Pinpoint the cell where the given text exists, returning its [x, y] midpoint coordinate. 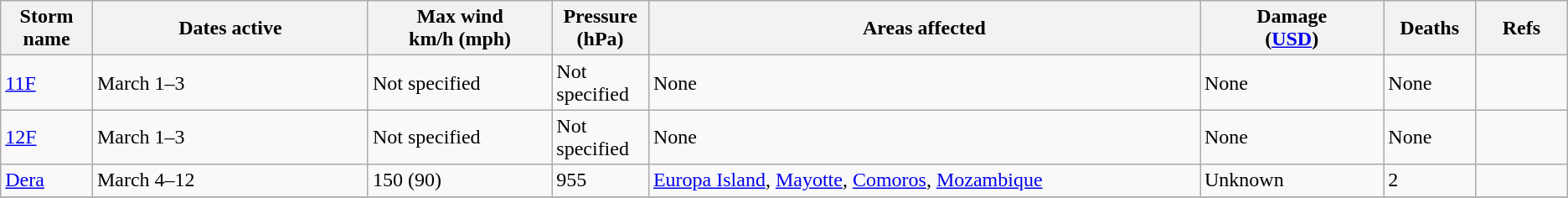
Deaths [1430, 29]
Unknown [1292, 180]
Dates active [230, 29]
150 (90) [459, 180]
Areas affected [924, 29]
11F [47, 82]
12F [47, 138]
Storm name [47, 29]
955 [601, 180]
2 [1430, 180]
Dera [47, 180]
Refs [1521, 29]
March 4–12 [230, 180]
Pressure(hPa) [601, 29]
Damage(USD) [1292, 29]
Max windkm/h (mph) [459, 29]
Europa Island, Mayotte, Comoros, Mozambique [924, 180]
